Output the (X, Y) coordinate of the center of the cell containing the given text.  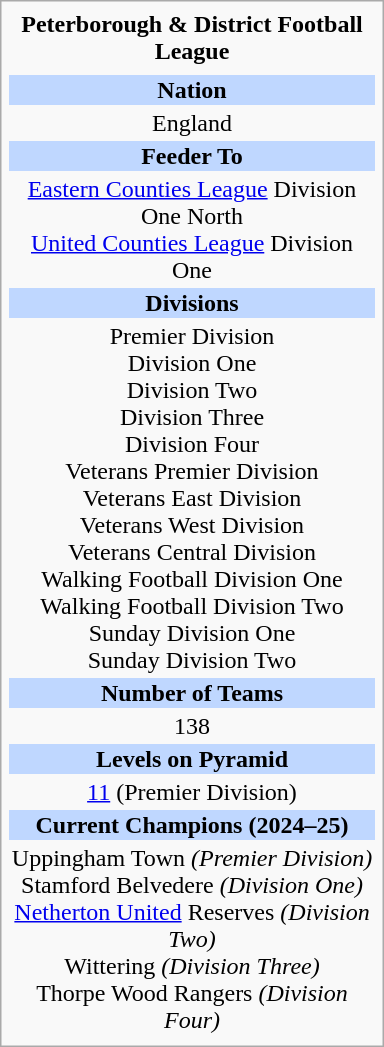
Levels on Pyramid (192, 759)
138 (192, 726)
Number of Teams (192, 693)
Divisions (192, 303)
Eastern Counties League Division One NorthUnited Counties League Division One (192, 230)
Current Champions (2024–25) (192, 825)
Peterborough & District Football League (192, 38)
England (192, 123)
11 (Premier Division) (192, 792)
Nation (192, 90)
Feeder To (192, 156)
